Identify which cell holds the provided text, then report its [X, Y] central coordinate. 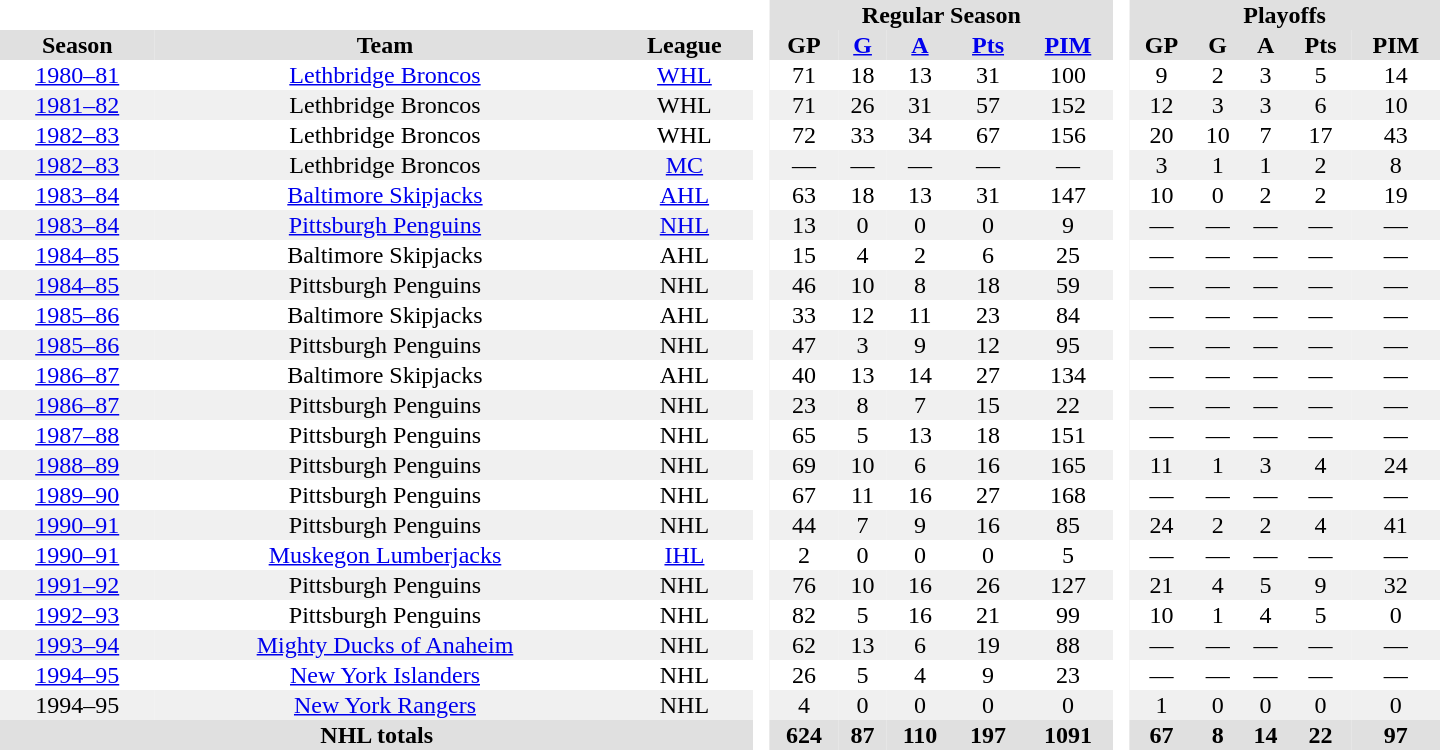
88 [1068, 645]
44 [804, 525]
99 [1068, 615]
MC [684, 165]
Mighty Ducks of Anaheim [384, 645]
Muskegon Lumberjacks [384, 555]
43 [1396, 135]
65 [804, 435]
95 [1068, 345]
20 [1161, 135]
League [684, 45]
NHL totals [376, 735]
Team [384, 45]
New York Islanders [384, 675]
156 [1068, 135]
147 [1068, 195]
1091 [1068, 735]
168 [1068, 495]
85 [1068, 525]
1988–89 [77, 465]
New York Rangers [384, 705]
Season [77, 45]
32 [1396, 585]
84 [1068, 315]
25 [1068, 255]
69 [804, 465]
1981–82 [77, 105]
17 [1321, 135]
1993–94 [77, 645]
151 [1068, 435]
165 [1068, 465]
76 [804, 585]
41 [1396, 525]
34 [920, 135]
IHL [684, 555]
87 [863, 735]
47 [804, 345]
72 [804, 135]
57 [988, 105]
59 [1068, 285]
127 [1068, 585]
1991–92 [77, 585]
97 [1396, 735]
63 [804, 195]
62 [804, 645]
134 [1068, 375]
110 [920, 735]
152 [1068, 105]
Regular Season [941, 15]
624 [804, 735]
197 [988, 735]
46 [804, 285]
1980–81 [77, 75]
1992–93 [77, 615]
1989–90 [77, 495]
1987–88 [77, 435]
82 [804, 615]
100 [1068, 75]
40 [804, 375]
Playoffs [1284, 15]
